Identify which cell holds the provided text, then report its [X, Y] central coordinate. 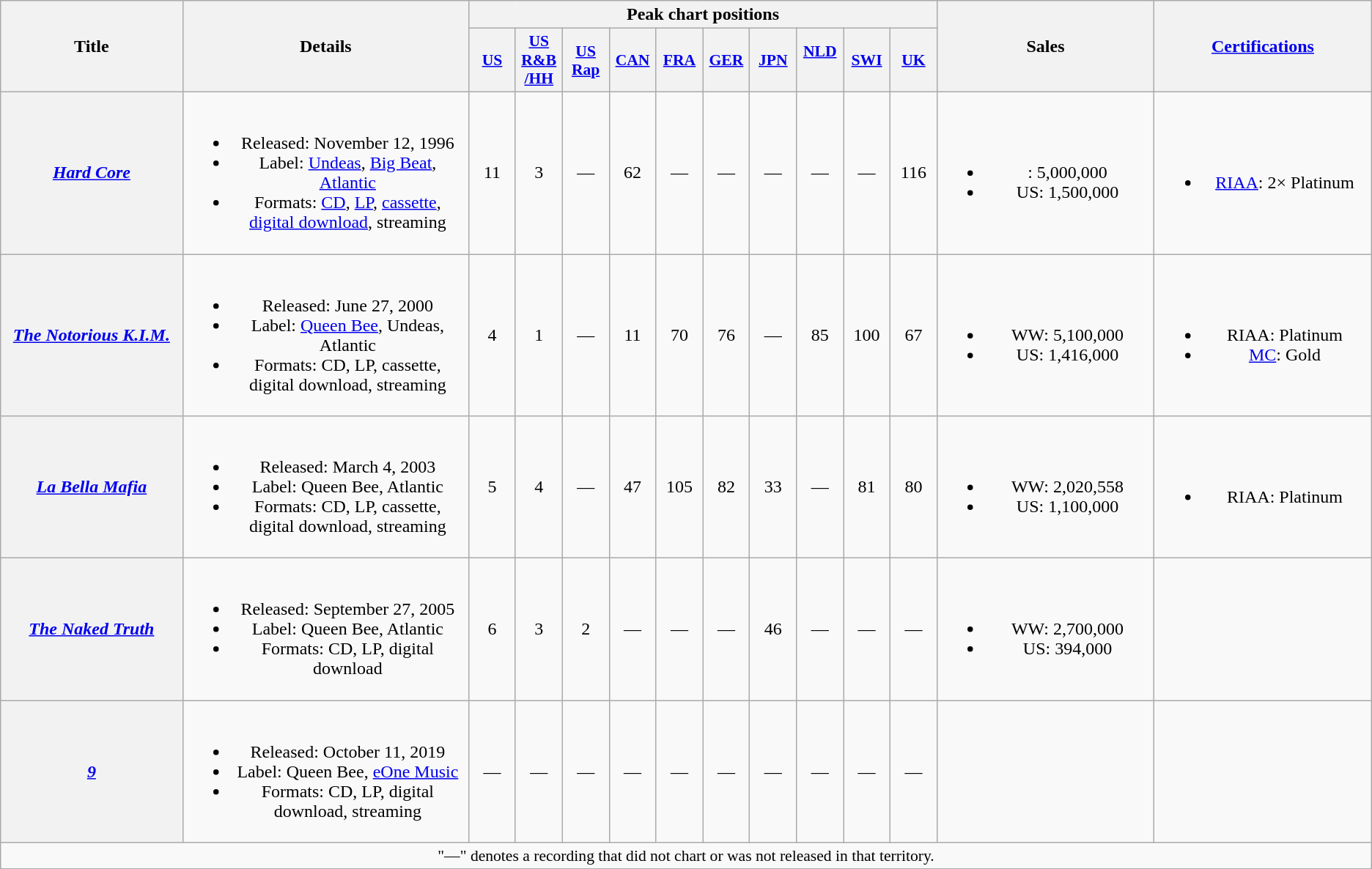
105 [679, 487]
47 [632, 487]
Hard Core [92, 173]
US R&B/HH [539, 60]
Details [325, 47]
SWI [867, 60]
5 [493, 487]
2 [586, 629]
NLD [820, 60]
Title [92, 47]
76 [726, 334]
67 [914, 334]
WW: 2,020,558US: 1,100,000 [1045, 487]
RIAA: Platinum [1264, 487]
Released: October 11, 2019Label: Queen Bee, eOne MusicFormats: CD, LP, digital download, streaming [325, 772]
9 [92, 772]
US [493, 60]
CAN [632, 60]
Sales [1045, 47]
82 [726, 487]
85 [820, 334]
62 [632, 173]
1 [539, 334]
Certifications [1264, 47]
La Bella Mafia [92, 487]
70 [679, 334]
Peak chart positions [704, 15]
WW: 5,100,000US: 1,416,000 [1045, 334]
"—" denotes a recording that did not chart or was not released in that territory. [686, 856]
JPN [773, 60]
6 [493, 629]
Released: November 12, 1996Label: Undeas, Big Beat, AtlanticFormats: CD, LP, cassette, digital download, streaming [325, 173]
GER [726, 60]
WW: 2,700,000US: 394,000 [1045, 629]
46 [773, 629]
Released: March 4, 2003Label: Queen Bee, AtlanticFormats: CD, LP, cassette, digital download, streaming [325, 487]
RIAA: 2× Platinum [1264, 173]
FRA [679, 60]
81 [867, 487]
Released: June 27, 2000Label: Queen Bee, Undeas, AtlanticFormats: CD, LP, cassette, digital download, streaming [325, 334]
The Naked Truth [92, 629]
The Notorious K.I.M. [92, 334]
RIAA: PlatinumMC: Gold [1264, 334]
USRap [586, 60]
Released: September 27, 2005Label: Queen Bee, AtlanticFormats: CD, LP, digital download [325, 629]
100 [867, 334]
116 [914, 173]
UK [914, 60]
80 [914, 487]
33 [773, 487]
: 5,000,000US: 1,500,000 [1045, 173]
